From the cell containing the given text, extract its center point as (x, y) coordinate. 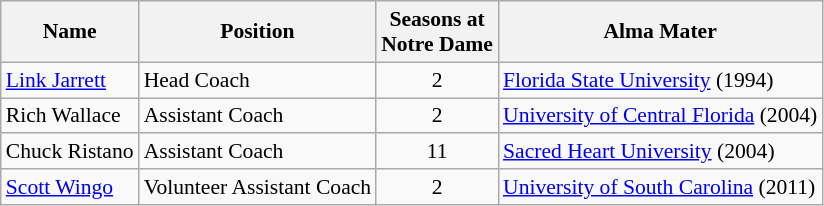
Sacred Heart University (2004) (660, 152)
Seasons atNotre Dame (437, 32)
11 (437, 152)
Chuck Ristano (70, 152)
University of South Carolina (2011) (660, 187)
Florida State University (1994) (660, 80)
Link Jarrett (70, 80)
Rich Wallace (70, 116)
Name (70, 32)
Scott Wingo (70, 187)
Alma Mater (660, 32)
Head Coach (258, 80)
Volunteer Assistant Coach (258, 187)
Position (258, 32)
University of Central Florida (2004) (660, 116)
